From the cell containing the given text, extract its center point as [x, y] coordinate. 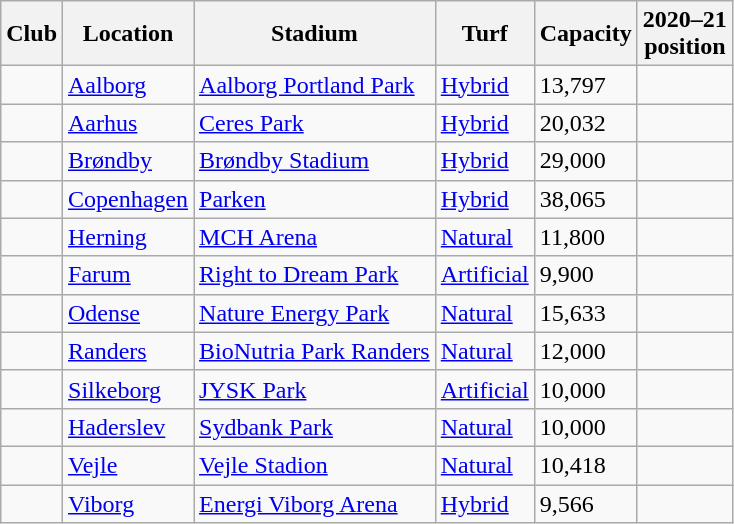
2020–21position [684, 34]
Nature Energy Park [315, 313]
13,797 [586, 85]
38,065 [586, 199]
10,418 [586, 465]
Stadium [315, 34]
Silkeborg [128, 389]
Turf [484, 34]
Viborg [128, 503]
29,000 [586, 161]
Location [128, 34]
Ceres Park [315, 123]
9,900 [586, 275]
15,633 [586, 313]
Energi Viborg Arena [315, 503]
Club [32, 34]
11,800 [586, 237]
12,000 [586, 351]
BioNutria Park Randers [315, 351]
Sydbank Park [315, 427]
Aarhus [128, 123]
Odense [128, 313]
Vejle [128, 465]
Haderslev [128, 427]
9,566 [586, 503]
MCH Arena [315, 237]
JYSK Park [315, 389]
Aalborg Portland Park [315, 85]
20,032 [586, 123]
Copenhagen [128, 199]
Brøndby [128, 161]
Aalborg [128, 85]
Randers [128, 351]
Brøndby Stadium [315, 161]
Parken [315, 199]
Capacity [586, 34]
Herning [128, 237]
Farum [128, 275]
Right to Dream Park [315, 275]
Vejle Stadion [315, 465]
